From the cell containing the given text, extract its center point as (x, y) coordinate. 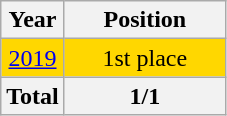
2019 (33, 58)
1/1 (144, 96)
Year (33, 20)
1st place (144, 58)
Total (33, 96)
Position (144, 20)
